Pinpoint the cell where the given text exists, returning its [x, y] midpoint coordinate. 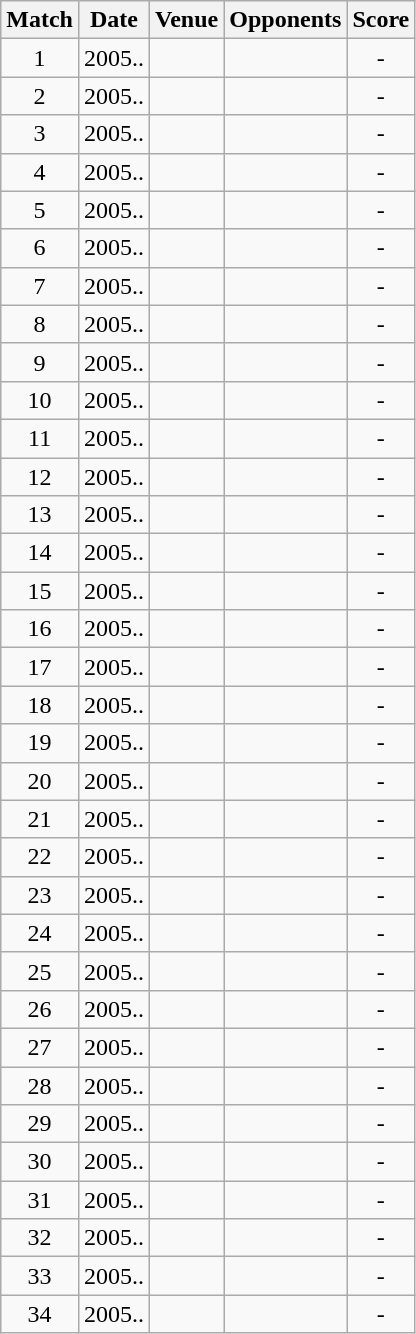
10 [40, 400]
4 [40, 172]
Date [114, 20]
Opponents [286, 20]
3 [40, 134]
6 [40, 248]
11 [40, 438]
18 [40, 705]
9 [40, 362]
7 [40, 286]
32 [40, 1238]
31 [40, 1200]
16 [40, 629]
13 [40, 515]
27 [40, 1047]
Match [40, 20]
Venue [187, 20]
34 [40, 1314]
22 [40, 857]
14 [40, 553]
26 [40, 1009]
30 [40, 1162]
Score [381, 20]
23 [40, 895]
1 [40, 58]
2 [40, 96]
17 [40, 667]
25 [40, 971]
15 [40, 591]
29 [40, 1124]
21 [40, 819]
12 [40, 477]
8 [40, 324]
33 [40, 1276]
28 [40, 1085]
19 [40, 743]
5 [40, 210]
24 [40, 933]
20 [40, 781]
